Provide the [X, Y] coordinate of the cell's center where the given text is located.  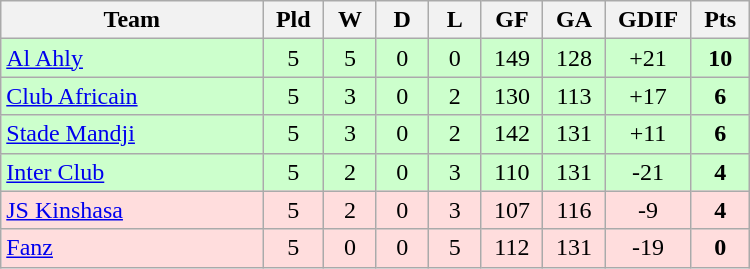
GA [574, 20]
142 [512, 134]
GDIF [648, 20]
107 [512, 210]
10 [720, 58]
113 [574, 96]
-9 [648, 210]
149 [512, 58]
Team [132, 20]
Pts [720, 20]
Stade Mandji [132, 134]
Pld [294, 20]
L [454, 20]
+17 [648, 96]
110 [512, 172]
130 [512, 96]
116 [574, 210]
D [402, 20]
JS Kinshasa [132, 210]
+11 [648, 134]
GF [512, 20]
128 [574, 58]
112 [512, 248]
Inter Club [132, 172]
-21 [648, 172]
Al Ahly [132, 58]
Fanz [132, 248]
-19 [648, 248]
+21 [648, 58]
W [350, 20]
Club Africain [132, 96]
